Extract the (X, Y) coordinate from the center of the cell holding the provided text.  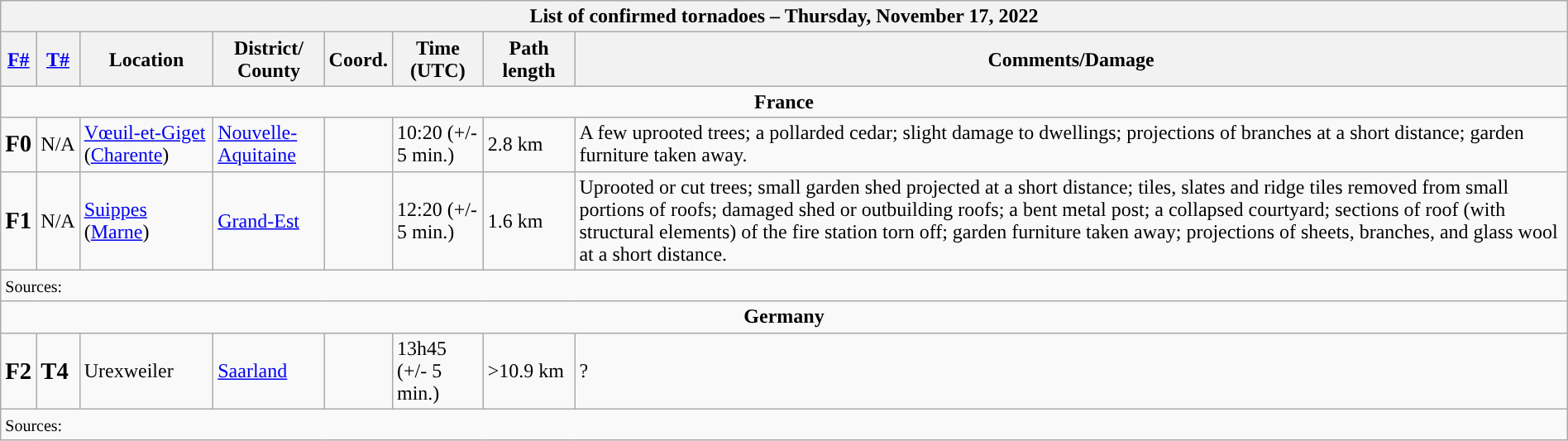
Vœuil-et-Giget (Charente) (146, 144)
France (784, 102)
Comments/Damage (1071, 60)
Saarland (269, 371)
F2 (18, 371)
2.8 km (529, 144)
Suippes (Marne) (146, 220)
Urexweiler (146, 371)
District/County (269, 60)
T# (58, 60)
T4 (58, 371)
Coord. (358, 60)
1.6 km (529, 220)
A few uprooted trees; a pollarded cedar; slight damage to dwellings; projections of branches at a short distance; garden furniture taken away. (1071, 144)
10:20 (+/- 5 min.) (437, 144)
F0 (18, 144)
Germany (784, 317)
Time (UTC) (437, 60)
Location (146, 60)
Nouvelle-Aquitaine (269, 144)
12:20 (+/- 5 min.) (437, 220)
List of confirmed tornadoes – Thursday, November 17, 2022 (784, 17)
13h45 (+/- 5 min.) (437, 371)
Path length (529, 60)
F# (18, 60)
F1 (18, 220)
? (1071, 371)
>10.9 km (529, 371)
Grand-Est (269, 220)
